Provide the (X, Y) coordinate of the cell's center where the given text is located.  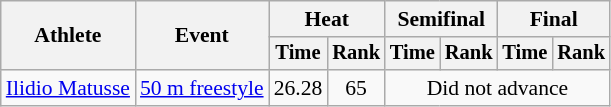
26.28 (298, 88)
Semifinal (441, 19)
50 m freestyle (202, 88)
Did not advance (498, 88)
Ilidio Matusse (68, 88)
Event (202, 36)
Heat (327, 19)
Final (553, 19)
Athlete (68, 36)
65 (356, 88)
